From the cell containing the given text, extract its center point as (X, Y) coordinate. 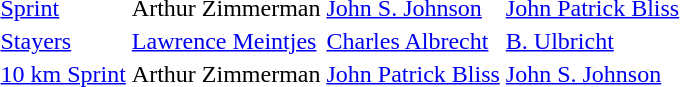
Lawrence Meintjes (226, 41)
Charles Albrecht (413, 41)
B. Ulbricht (592, 41)
